Find where the given text appears and provide that cell's center as (x, y) coordinate. 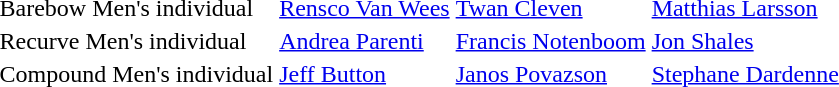
Francis Notenboom (550, 41)
Andrea Parenti (364, 41)
